Determine the [X, Y] coordinate at the center of the cell enclosing the given text.  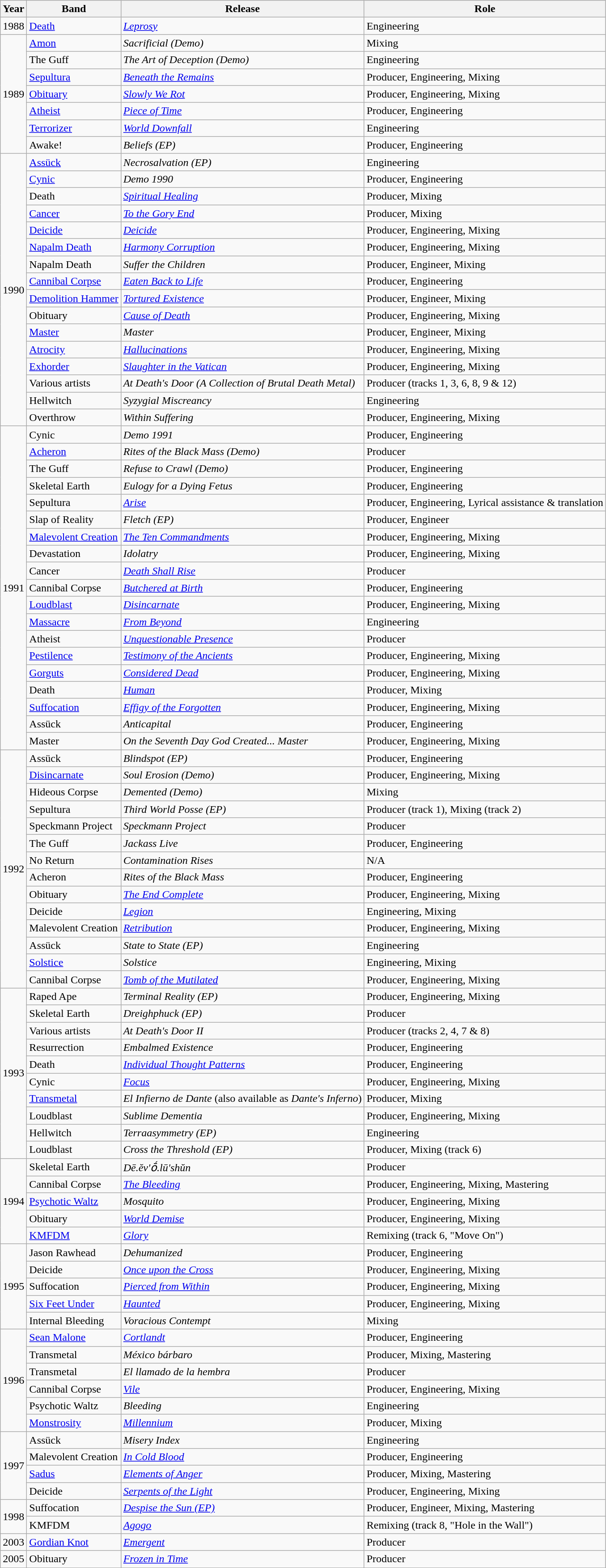
Testimony of the Ancients [242, 656]
At Death's Door II [242, 1030]
Internal Bleeding [74, 1321]
1995 [13, 1287]
Mosquito [242, 1202]
Hideous Corpse [74, 792]
Soul Erosion (Demo) [242, 775]
Slap of Reality [74, 520]
In Cold Blood [242, 1457]
Remixing (track 6, "Move On") [485, 1236]
Butchered at Birth [242, 588]
Misery Index [242, 1440]
2005 [13, 1559]
Tomb of the Mutilated [242, 979]
State to State (EP) [242, 945]
Overthrow [74, 417]
Gordian Knot [74, 1542]
Haunted [242, 1304]
The Bleeding [242, 1185]
Fletch (EP) [242, 520]
On the Seventh Day God Created... Master [242, 741]
Sublime Dementia [242, 1116]
Hallucinations [242, 349]
No Return [74, 860]
Idolatry [242, 554]
At Death's Door (A Collection of Brutal Death Metal) [242, 383]
Cross the Threshold (EP) [242, 1150]
Sean Malone [74, 1338]
1991 [13, 588]
Rites of the Black Mass [242, 877]
Producer, Engineering, Lyrical assistance & translation [485, 503]
Anticapital [242, 724]
Awake! [74, 145]
World Downfall [242, 128]
Leprosy [242, 26]
Terminal Reality (EP) [242, 996]
The Ten Commandments [242, 537]
El llamado de la hembra [242, 1372]
Contamination Rises [242, 860]
Devastation [74, 554]
World Demise [242, 1219]
Death Shall Rise [242, 571]
Considered Dead [242, 673]
1992 [13, 869]
Cortlandt [242, 1338]
Glory [242, 1236]
Retribution [242, 928]
Monstrosity [74, 1423]
Despise the Sun (EP) [242, 1508]
Atrocity [74, 349]
Once upon the Cross [242, 1270]
Jackass Live [242, 843]
Slaughter in the Vatican [242, 366]
Pestilence [74, 656]
Unquestionable Presence [242, 639]
Arise [242, 503]
1994 [13, 1201]
Pierced from Within [242, 1287]
Demented (Demo) [242, 792]
Rites of the Black Mass (Demo) [242, 451]
Year [13, 9]
Frozen in Time [242, 1559]
Suffer the Children [242, 264]
Dē.ĕv'ṓ.lū'shŭn [242, 1167]
Amon [74, 43]
1993 [13, 1073]
Six Feet Under [74, 1304]
N/A [485, 860]
Effigy of the Forgotten [242, 707]
Embalmed Existence [242, 1048]
Individual Thought Patterns [242, 1065]
1989 [13, 94]
To the Gory End [242, 213]
Jason Rawhead [74, 1253]
Necrosalvation (EP) [242, 162]
1996 [13, 1380]
Release [242, 9]
Producer (track 1), Mixing (track 2) [485, 809]
Remixing (track 8, "Hole in the Wall") [485, 1525]
Slowly We Rot [242, 94]
Massacre [74, 622]
Resurrection [74, 1048]
Demo 1990 [242, 179]
Demolition Hammer [74, 298]
Sacrificial (Demo) [242, 43]
Producer, Engineer, Mixing, Mastering [485, 1508]
Gorguts [74, 673]
Exhorder [74, 366]
Focus [242, 1082]
Eaten Back to Life [242, 281]
Cause of Death [242, 315]
Dehumanized [242, 1253]
Tortured Existence [242, 298]
Agogo [242, 1525]
Human [242, 690]
1998 [13, 1517]
El Infierno de Dante (also available as Dante's Inferno) [242, 1099]
The Art of Deception (Demo) [242, 60]
Demo 1991 [242, 434]
Legion [242, 911]
Dreighphuck (EP) [242, 1013]
Syzygial Miscreancy [242, 400]
The End Complete [242, 894]
1990 [13, 290]
Terraasymmetry (EP) [242, 1133]
Raped Ape [74, 996]
México bárbaro [242, 1355]
Producer (tracks 1, 3, 6, 8, 9 & 12) [485, 383]
Bleeding [242, 1406]
Voracious Contempt [242, 1321]
Elements of Anger [242, 1474]
From Beyond [242, 622]
Beneath the Remains [242, 77]
Sadus [74, 1474]
Within Suffering [242, 417]
Terrorizer [74, 128]
Producer, Engineering, Mixing, Mastering [485, 1185]
1988 [13, 26]
Spiritual Healing [242, 196]
1997 [13, 1466]
Harmony Corruption [242, 247]
Producer (tracks 2, 4, 7 & 8) [485, 1030]
Producer, Mixing (track 6) [485, 1150]
Refuse to Crawl (Demo) [242, 468]
Role [485, 9]
Beliefs (EP) [242, 145]
Band [74, 9]
Blindspot (EP) [242, 758]
Serpents of the Light [242, 1491]
2003 [13, 1542]
Millennium [242, 1423]
Piece of Time [242, 111]
Vile [242, 1389]
Emergent [242, 1542]
Producer, Engineer [485, 520]
Eulogy for a Dying Fetus [242, 485]
Third World Posse (EP) [242, 809]
